Return the [x, y] coordinate for the center point of the cell that contains the specified text.  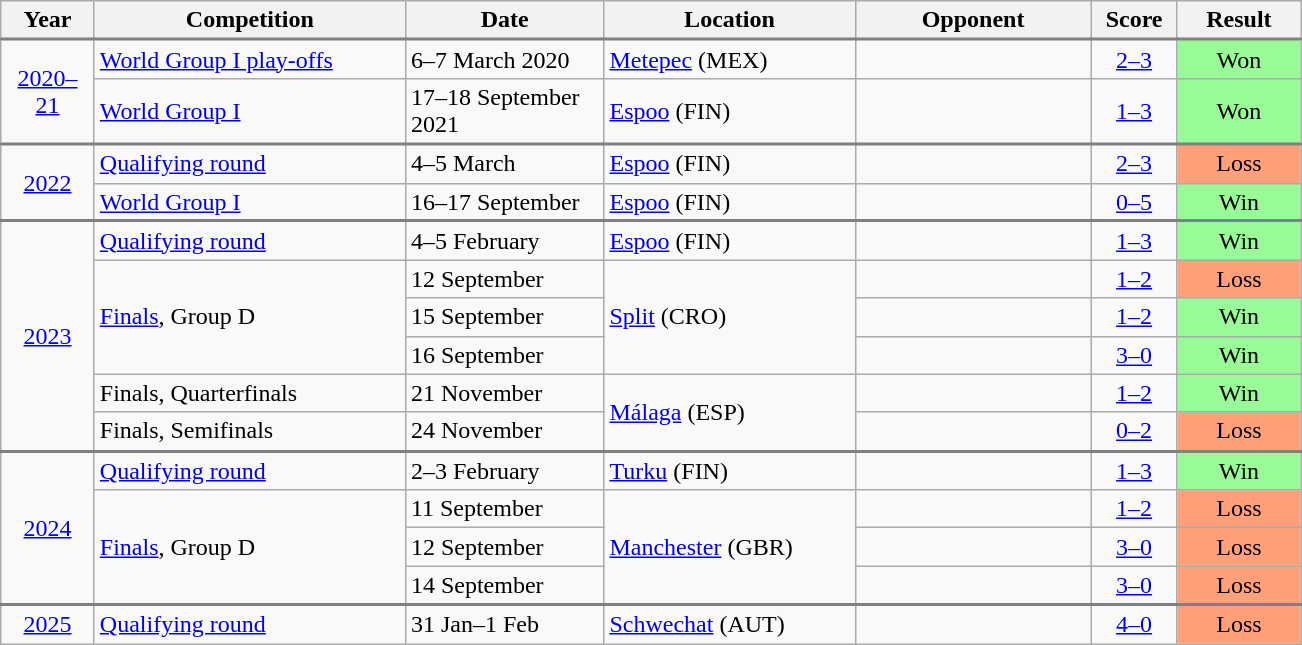
17–18 September 2021 [504, 111]
2025 [48, 624]
Metepec (MEX) [730, 60]
24 November [504, 432]
Turku (FIN) [730, 470]
2024 [48, 528]
2023 [48, 336]
0–5 [1134, 202]
Split (CRO) [730, 317]
0–2 [1134, 432]
14 September [504, 586]
2–3 February [504, 470]
World Group I play-offs [250, 60]
11 September [504, 509]
21 November [504, 393]
Schwechat (AUT) [730, 624]
Score [1134, 20]
Date [504, 20]
4–5 March [504, 164]
4–0 [1134, 624]
Manchester (GBR) [730, 548]
16–17 September [504, 202]
Finals, Semifinals [250, 432]
31 Jan–1 Feb [504, 624]
Málaga (ESP) [730, 412]
6–7 March 2020 [504, 60]
Finals, Quarterfinals [250, 393]
4–5 February [504, 240]
Competition [250, 20]
Result [1239, 20]
16 September [504, 355]
Opponent [973, 20]
Year [48, 20]
15 September [504, 317]
2020–21 [48, 92]
Location [730, 20]
2022 [48, 182]
